Detect which cell encompasses the target text, then output its [x, y] center coordinate. 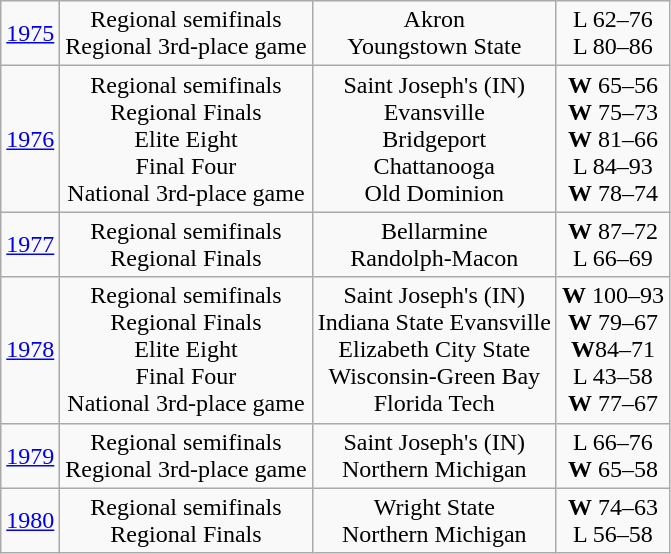
Saint Joseph's (IN)EvansvilleBridgeportChattanoogaOld Dominion [434, 139]
1980 [30, 520]
AkronYoungstown State [434, 34]
W 87–72L 66–69 [612, 244]
Saint Joseph's (IN)Northern Michigan [434, 456]
W 100–93W 79–67W84–71L 43–58W 77–67 [612, 350]
Saint Joseph's (IN)Indiana State EvansvilleElizabeth City StateWisconsin-Green BayFlorida Tech [434, 350]
1978 [30, 350]
1977 [30, 244]
1976 [30, 139]
L 62–76L 80–86 [612, 34]
W 65–56W 75–73W 81–66L 84–93W 78–74 [612, 139]
W 74–63L 56–58 [612, 520]
L 66–76W 65–58 [612, 456]
1975 [30, 34]
BellarmineRandolph-Macon [434, 244]
Wright StateNorthern Michigan [434, 520]
1979 [30, 456]
